Detect which cell encompasses the target text, then output its (X, Y) center coordinate. 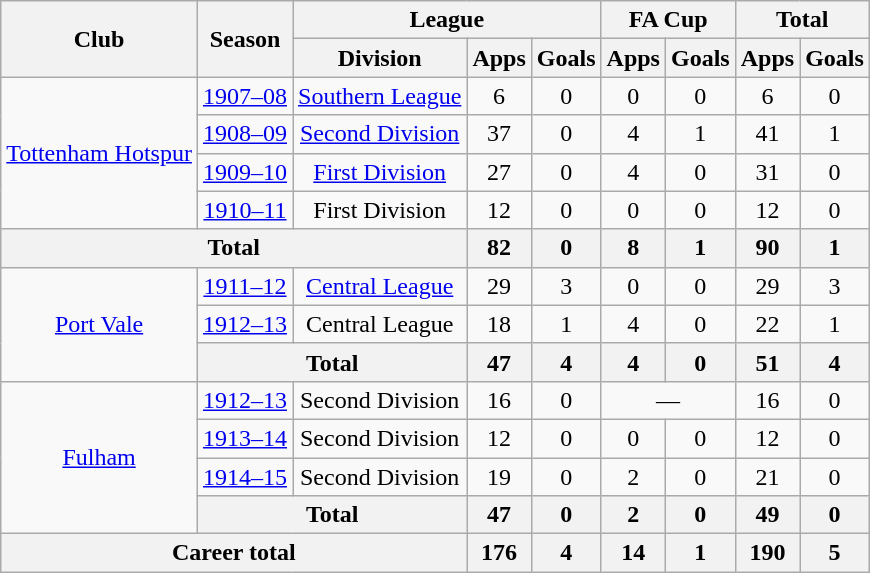
82 (499, 248)
176 (499, 553)
Fulham (100, 457)
90 (767, 248)
Tottenham Hotspur (100, 153)
— (668, 400)
27 (499, 172)
Port Vale (100, 324)
190 (767, 553)
5 (835, 553)
51 (767, 362)
1914–15 (244, 477)
Division (379, 58)
1908–09 (244, 134)
8 (633, 248)
1913–14 (244, 438)
21 (767, 477)
41 (767, 134)
1909–10 (244, 172)
1911–12 (244, 286)
18 (499, 324)
49 (767, 515)
Season (244, 39)
19 (499, 477)
1910–11 (244, 210)
Career total (234, 553)
31 (767, 172)
14 (633, 553)
37 (499, 134)
Southern League (379, 96)
22 (767, 324)
League (446, 20)
1907–08 (244, 96)
FA Cup (668, 20)
Club (100, 39)
